From the cell containing the given text, extract its center point as (X, Y) coordinate. 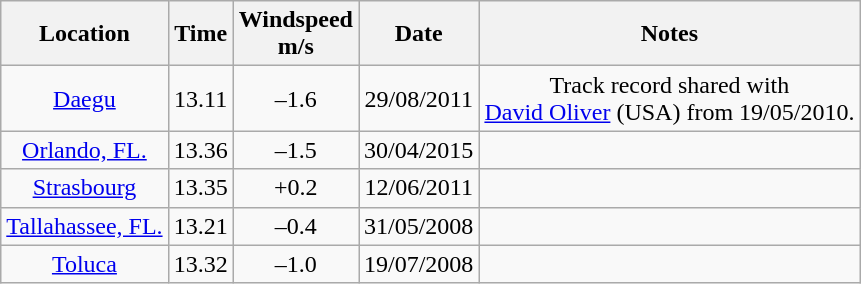
–0.4 (296, 226)
13.21 (200, 226)
29/08/2011 (418, 98)
31/05/2008 (418, 226)
Tallahassee, FL. (84, 226)
13.32 (200, 264)
13.35 (200, 188)
Track record shared withDavid Oliver (USA) from 19/05/2010. (670, 98)
–1.6 (296, 98)
Toluca (84, 264)
+0.2 (296, 188)
–1.0 (296, 264)
Orlando, FL. (84, 150)
Notes (670, 34)
Strasbourg (84, 188)
19/07/2008 (418, 264)
12/06/2011 (418, 188)
30/04/2015 (418, 150)
Time (200, 34)
Date (418, 34)
Location (84, 34)
Daegu (84, 98)
13.36 (200, 150)
13.11 (200, 98)
Windspeedm/s (296, 34)
–1.5 (296, 150)
